Capture the cell that displays the provided text and extract its [X, Y] central coordinate. 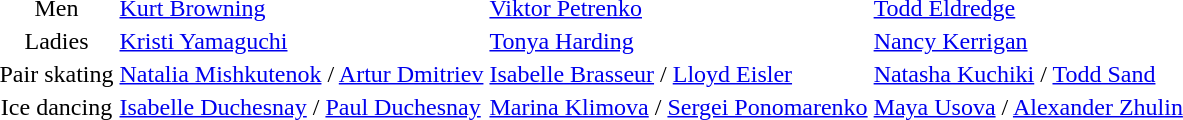
Tonya Harding [678, 41]
Isabelle Brasseur / Lloyd Eisler [678, 74]
Natalia Mishkutenok / Artur Dmitriev [302, 74]
Kristi Yamaguchi [302, 41]
